Pinpoint the cell where the given text exists, returning its [x, y] midpoint coordinate. 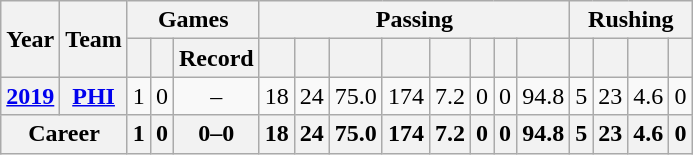
– [216, 96]
Passing [414, 20]
Games [193, 20]
2019 [30, 96]
0–0 [216, 134]
Year [30, 39]
PHI [94, 96]
Record [216, 58]
Career [64, 134]
Rushing [631, 20]
Team [94, 39]
